Search for the cell housing the specified text and yield its [x, y] center coordinate. 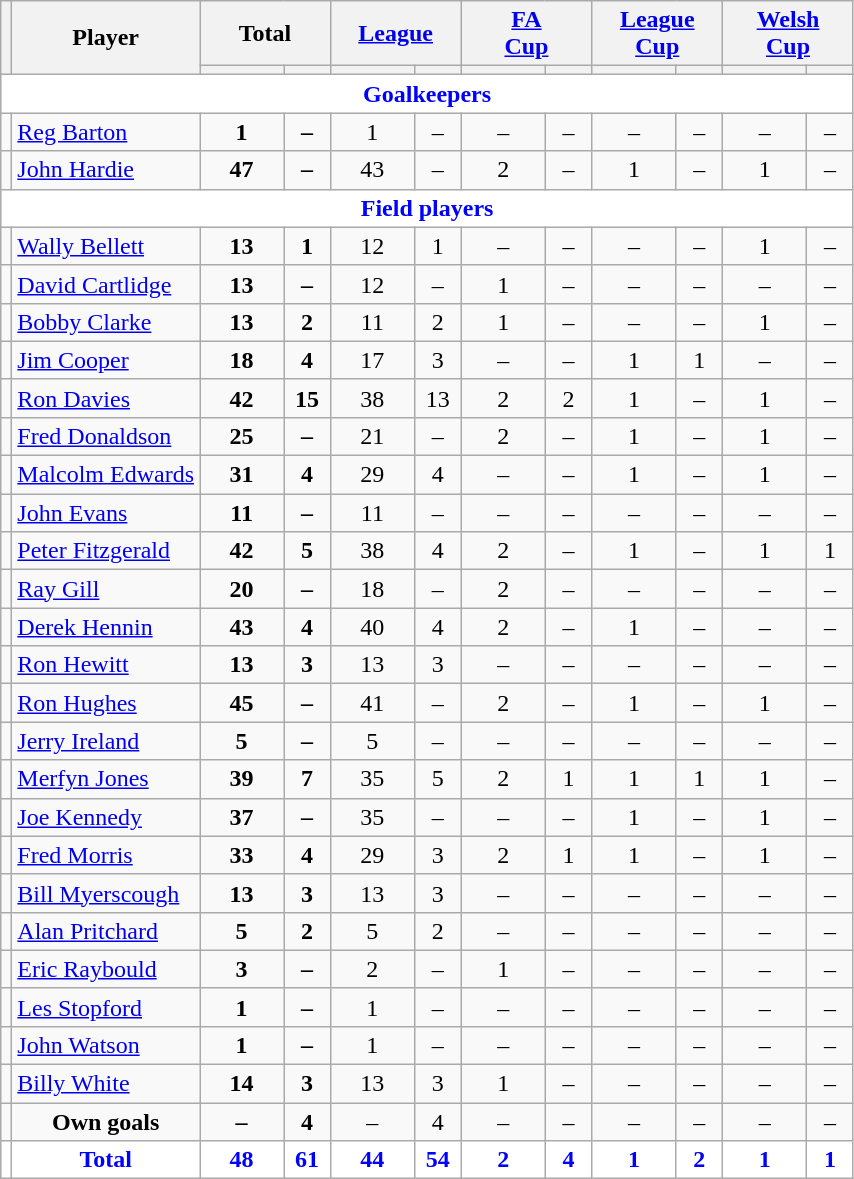
WelshCup [788, 34]
15 [308, 398]
Fred Morris [106, 855]
League [396, 34]
39 [242, 779]
Bill Myerscough [106, 893]
John Hardie [106, 170]
21 [372, 437]
LeagueCup [658, 34]
Malcolm Edwards [106, 475]
Fred Donaldson [106, 437]
Jim Cooper [106, 360]
54 [438, 1160]
33 [242, 855]
Bobby Clarke [106, 322]
Joe Kennedy [106, 817]
Ron Hewitt [106, 665]
Merfyn Jones [106, 779]
48 [242, 1160]
John Evans [106, 513]
45 [242, 703]
Player [106, 38]
44 [372, 1160]
Les Stopford [106, 1007]
7 [308, 779]
Wally Bellett [106, 246]
Own goals [106, 1122]
David Cartlidge [106, 284]
Derek Hennin [106, 627]
14 [242, 1084]
17 [372, 360]
Peter Fitzgerald [106, 551]
Alan Pritchard [106, 931]
Ron Hughes [106, 703]
31 [242, 475]
Billy White [106, 1084]
25 [242, 437]
Reg Barton [106, 132]
61 [308, 1160]
Jerry Ireland [106, 741]
FACup [526, 34]
37 [242, 817]
John Watson [106, 1046]
Ron Davies [106, 398]
Field players [428, 208]
40 [372, 627]
Ray Gill [106, 589]
Eric Raybould [106, 969]
Goalkeepers [428, 94]
47 [242, 170]
20 [242, 589]
41 [372, 703]
